For the text-containing cell, return its midpoint in (X, Y) coordinate format. 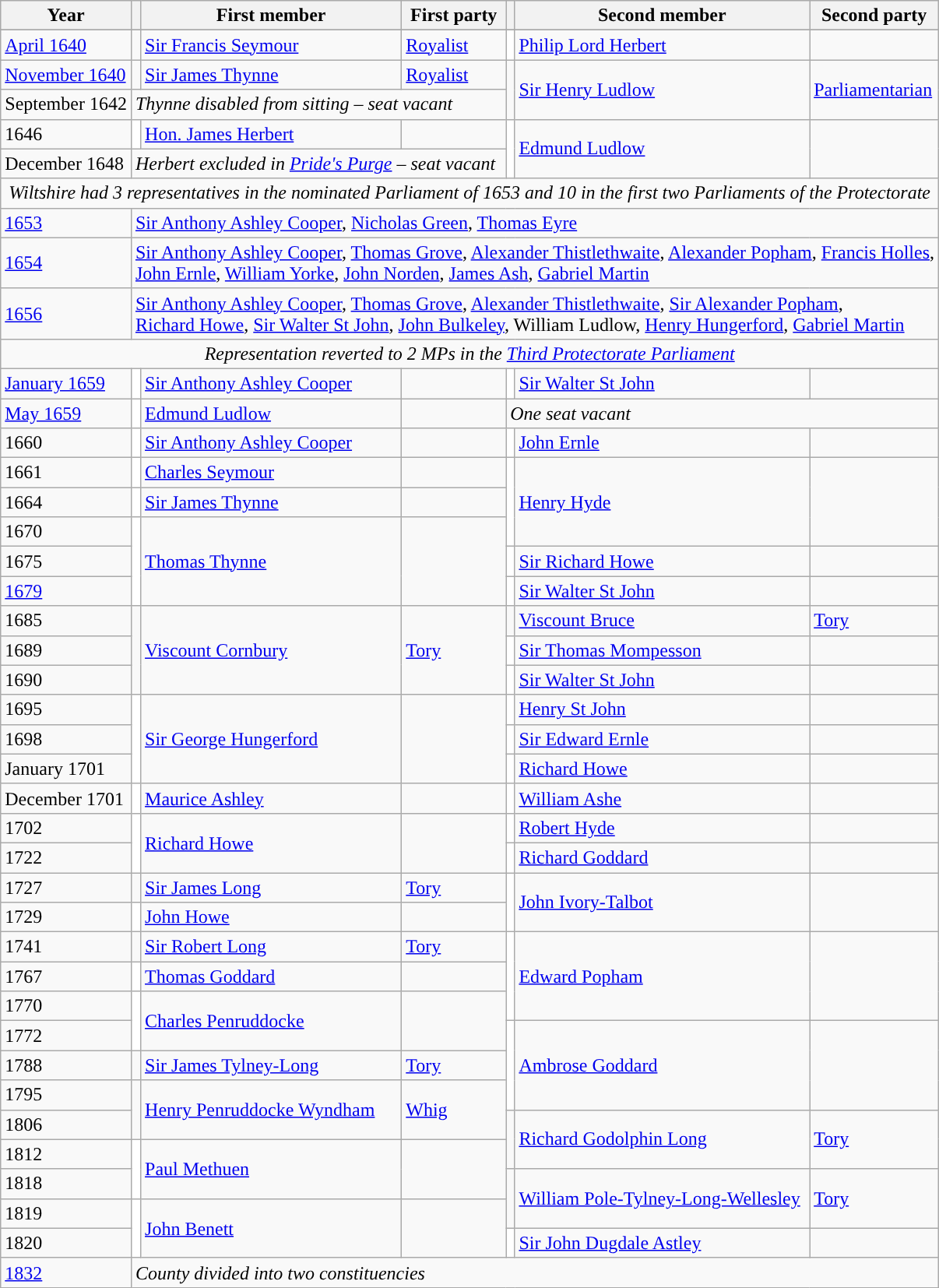
April 1640 (66, 45)
May 1659 (66, 413)
1832 (66, 1272)
First member (271, 16)
1788 (66, 1065)
First party (454, 16)
Richard Godolphin Long (662, 1139)
1670 (66, 532)
Richard Goddard (662, 857)
Edward Popham (662, 977)
Thomas Thynne (271, 561)
Year (66, 16)
Thomas Goddard (271, 977)
Sir Anthony Ashley Cooper, Nicholas Green, Thomas Eyre (534, 223)
Henry St John (662, 709)
1702 (66, 828)
Henry Penruddocke Wyndham (271, 1110)
Paul Methuen (271, 1169)
Robert Hyde (662, 828)
Thynne disabled from sitting – seat vacant (318, 104)
1646 (66, 134)
Second member (662, 16)
Representation reverted to 2 MPs in the Third Protectorate Parliament (470, 354)
1698 (66, 739)
1653 (66, 223)
1820 (66, 1243)
1660 (66, 443)
County divided into two constituencies (534, 1272)
September 1642 (66, 104)
1772 (66, 1036)
John Ernle (662, 443)
1819 (66, 1213)
Herbert excluded in Pride's Purge – seat vacant (318, 164)
1690 (66, 680)
Sir Robert Long (271, 947)
Viscount Cornbury (271, 650)
Charles Seymour (271, 473)
Maurice Ashley (271, 798)
Sir Thomas Mompesson (662, 650)
1812 (66, 1154)
1675 (66, 561)
1806 (66, 1124)
1685 (66, 621)
Sir James Tylney-Long (271, 1065)
Ambrose Goddard (662, 1065)
Wiltshire had 3 representatives in the nominated Parliament of 1653 and 10 in the first two Parliaments of the Protectorate (470, 193)
December 1648 (66, 164)
Sir Edward Ernle (662, 739)
Sir James Long (271, 887)
Sir Richard Howe (662, 561)
November 1640 (66, 75)
Sir George Hungerford (271, 739)
William Ashe (662, 798)
Viscount Bruce (662, 621)
1795 (66, 1095)
1695 (66, 709)
Henry Hyde (662, 502)
1727 (66, 887)
1722 (66, 857)
1654 (66, 263)
1729 (66, 917)
1767 (66, 977)
January 1659 (66, 383)
1656 (66, 313)
1679 (66, 591)
January 1701 (66, 769)
1818 (66, 1184)
Parliamentarian (874, 90)
December 1701 (66, 798)
1664 (66, 502)
Hon. James Herbert (271, 134)
Sir John Dugdale Astley (662, 1243)
Second party (874, 16)
William Pole-Tylney-Long-Wellesley (662, 1198)
Sir Henry Ludlow (662, 90)
1661 (66, 473)
John Ivory-Talbot (662, 902)
One seat vacant (723, 413)
Charles Penruddocke (271, 1021)
Whig (454, 1110)
1689 (66, 650)
John Benett (271, 1228)
1741 (66, 947)
Philip Lord Herbert (662, 45)
1770 (66, 1006)
Sir Francis Seymour (271, 45)
John Howe (271, 917)
